Return the [X, Y] coordinate for the center point of the cell that contains the specified text.  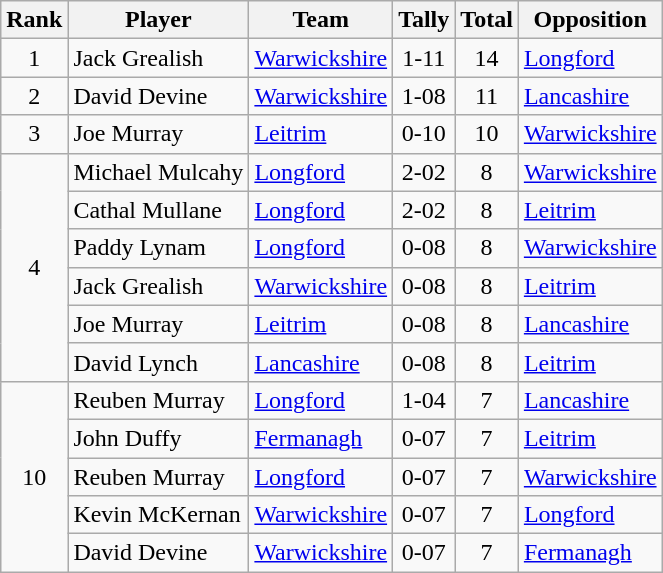
Total [487, 20]
1-04 [424, 400]
11 [487, 96]
Kevin McKernan [158, 515]
Rank [34, 20]
14 [487, 58]
1-11 [424, 58]
John Duffy [158, 438]
David Lynch [158, 362]
Michael Mulcahy [158, 172]
Player [158, 20]
2 [34, 96]
3 [34, 134]
4 [34, 267]
0-10 [424, 134]
Opposition [590, 20]
Tally [424, 20]
Team [321, 20]
1 [34, 58]
Paddy Lynam [158, 248]
Cathal Mullane [158, 210]
1-08 [424, 96]
